Return the [X, Y] coordinate for the center point of the cell that contains the specified text.  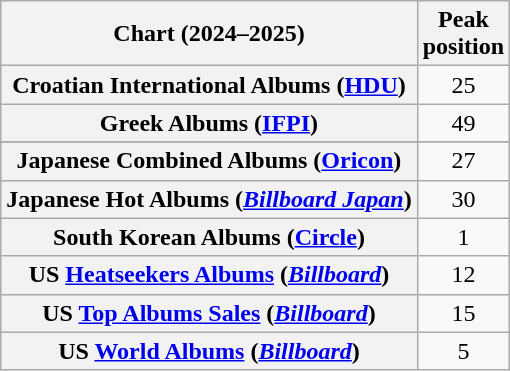
US Top Albums Sales (Billboard) [209, 313]
Greek Albums (IFPI) [209, 123]
12 [463, 275]
49 [463, 123]
South Korean Albums (Circle) [209, 237]
Croatian International Albums (HDU) [209, 85]
30 [463, 199]
US World Albums (Billboard) [209, 351]
Japanese Combined Albums (Oricon) [209, 161]
Japanese Hot Albums (Billboard Japan) [209, 199]
5 [463, 351]
US Heatseekers Albums (Billboard) [209, 275]
27 [463, 161]
25 [463, 85]
1 [463, 237]
Chart (2024–2025) [209, 34]
15 [463, 313]
Peakposition [463, 34]
